Detect which cell encompasses the target text, then output its [X, Y] center coordinate. 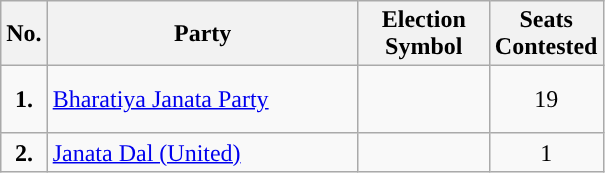
1. [24, 100]
2. [24, 152]
Party [202, 34]
Election Symbol [424, 34]
Bharatiya Janata Party [202, 100]
Janata Dal (United) [202, 152]
Seats Contested [546, 34]
19 [546, 100]
No. [24, 34]
1 [546, 152]
